Capture the cell that displays the provided text and extract its [x, y] central coordinate. 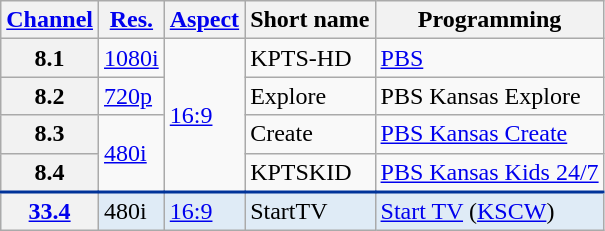
8.3 [50, 134]
8.4 [50, 172]
720p [132, 96]
8.2 [50, 96]
StartTV [310, 212]
Explore [310, 96]
PBS Kansas Explore [490, 96]
PBS Kansas Kids 24/7 [490, 172]
Short name [310, 20]
Res. [132, 20]
KPTSKID [310, 172]
Programming [490, 20]
PBS [490, 58]
Aspect [204, 20]
PBS Kansas Create [490, 134]
Channel [50, 20]
8.1 [50, 58]
Create [310, 134]
Start TV (KSCW) [490, 212]
1080i [132, 58]
33.4 [50, 212]
KPTS-HD [310, 58]
